Capture the cell that displays the provided text and extract its (X, Y) central coordinate. 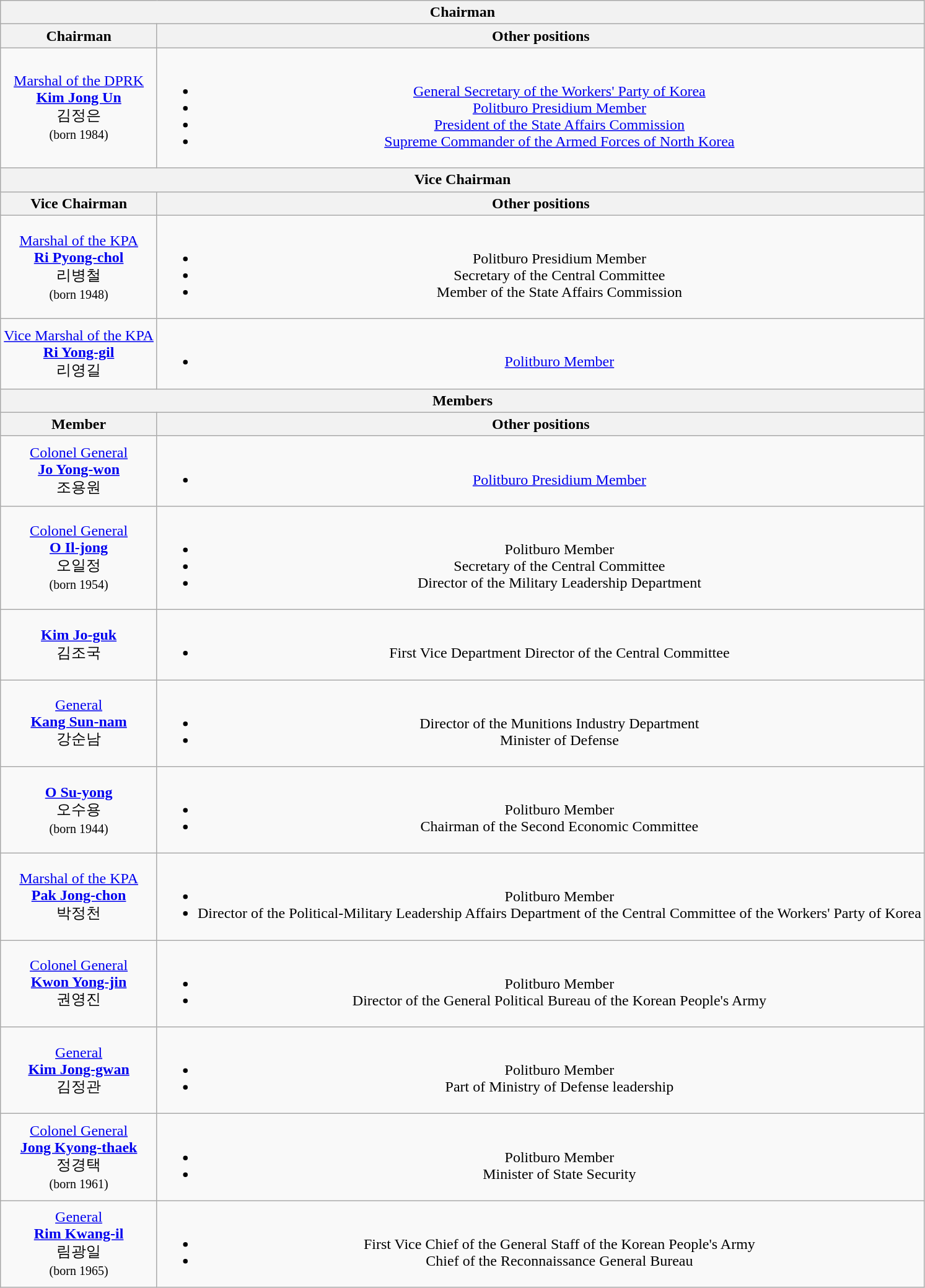
GeneralRim Kwang-il림광일(born 1965) (79, 1244)
Politburo MemberPart of Ministry of Defense leadership (540, 1070)
Member (79, 424)
GeneralKang Sun-nam강순남 (79, 723)
Politburo MemberDirector of the Political-Military Leadership Affairs Department of the Central Committee of the Workers' Party of Korea (540, 897)
Colonel GeneralO Il-jong오일정(born 1954) (79, 558)
Politburo Presidium Member (540, 471)
Kim Jo-guk김조국 (79, 645)
Director of the Munitions Industry DepartmentMinister of Defense (540, 723)
First Vice Chief of the General Staff of the Korean People's ArmyChief of the Reconnaissance General Bureau (540, 1244)
Members (463, 400)
Politburo MemberChairman of the Second Economic Committee (540, 810)
Colonel GeneralJo Yong-won조용원 (79, 471)
Marshal of the DPRKKim Jong Un김정은(born 1984) (79, 108)
Marshal of the KPARi Pyong-chol리병철(born 1948) (79, 267)
Colonel GeneralKwon Yong-jin권영진 (79, 984)
Politburo MemberSecretary of the Central CommitteeDirector of the Military Leadership Department (540, 558)
Marshal of the KPAPak Jong-chon박정천 (79, 897)
GeneralKim Jong-gwan김정관 (79, 1070)
First Vice Department Director of the Central Committee (540, 645)
Politburo MemberMinister of State Security (540, 1157)
Vice Marshal of the KPARi Yong-gil리영길 (79, 353)
Politburo Presidium MemberSecretary of the Central CommitteeMember of the State Affairs Commission (540, 267)
Politburo Member (540, 353)
Colonel GeneralJong Kyong-thaek정경택(born 1961) (79, 1157)
Politburo MemberDirector of the General Political Bureau of the Korean People's Army (540, 984)
O Su-yong오수용(born 1944) (79, 810)
